Capture the cell that displays the provided text and extract its (x, y) central coordinate. 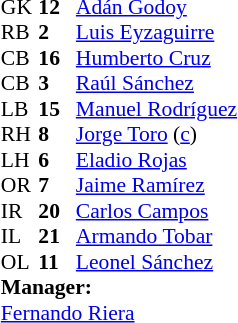
7 (57, 185)
LH (20, 160)
Manuel Rodríguez (156, 109)
OL (20, 262)
Humberto Cruz (156, 58)
Armando Tobar (156, 237)
Jorge Toro (c) (156, 135)
3 (57, 83)
Luis Eyzaguirre (156, 33)
RH (20, 135)
IL (20, 237)
IR (20, 211)
16 (57, 58)
RB (20, 33)
Manager: (119, 287)
20 (57, 211)
21 (57, 237)
Eladio Rojas (156, 160)
Jaime Ramírez (156, 185)
Raúl Sánchez (156, 83)
8 (57, 135)
6 (57, 160)
11 (57, 262)
2 (57, 33)
OR (20, 185)
Carlos Campos (156, 211)
LB (20, 109)
15 (57, 109)
Leonel Sánchez (156, 262)
